Pinpoint the cell where the given text exists, returning its [X, Y] midpoint coordinate. 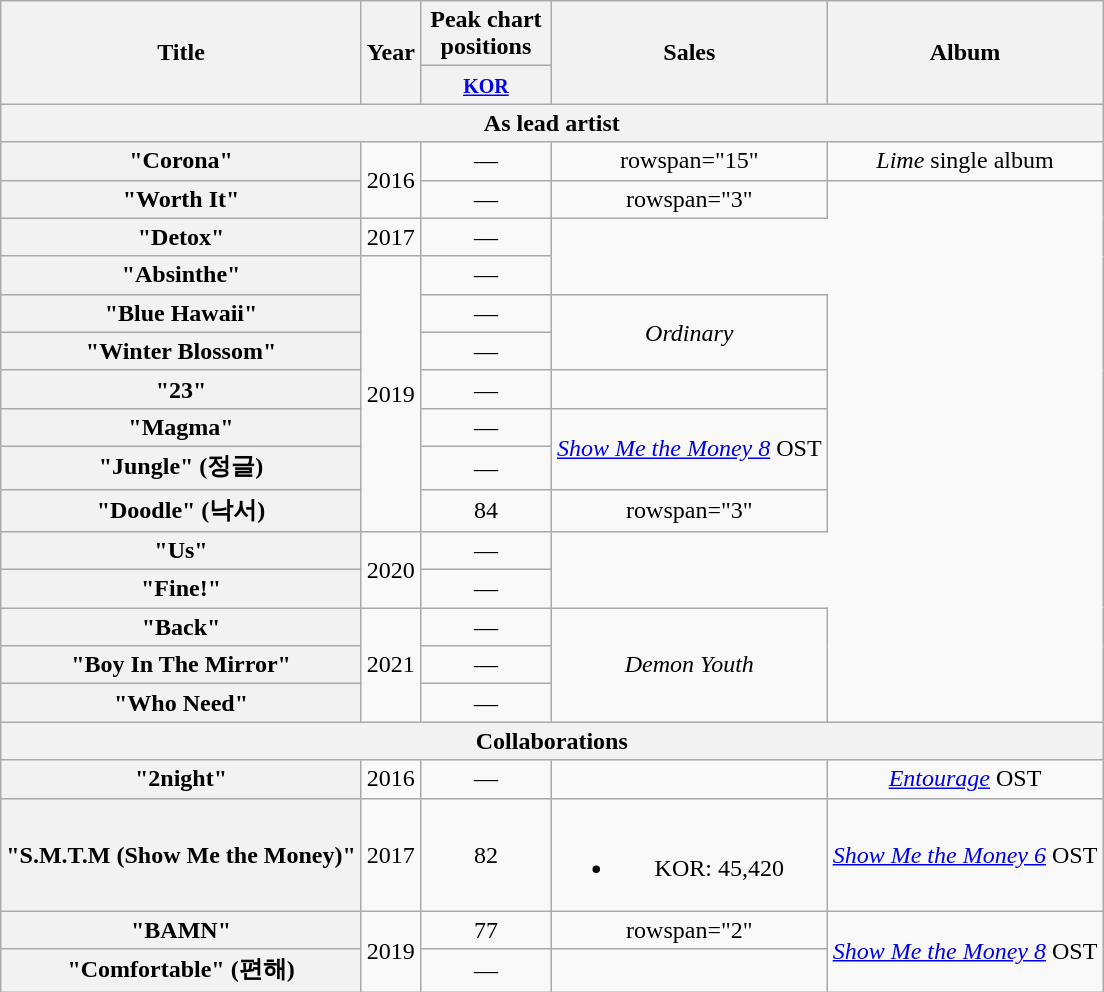
Collaborations [552, 741]
77 [486, 930]
"Absinthe" [182, 275]
Peak chart positions [486, 34]
"S.M.T.M (Show Me the Money)" [182, 854]
"Comfortable" (편해) [182, 970]
"Back" [182, 627]
rowspan="15" [689, 161]
Album [965, 52]
"Doodle" (낙서) [182, 510]
"Detox" [182, 237]
Title [182, 52]
"Winter Blossom" [182, 351]
"2night" [182, 779]
Show Me the Money 6 OST [965, 854]
Ordinary [689, 332]
KOR: 45,420 [689, 854]
Demon Youth [689, 665]
"Jungle" (정글) [182, 468]
As lead artist [552, 123]
Entourage OST [965, 779]
rowspan="2" [689, 930]
"Who Need" [182, 703]
"Blue Hawaii" [182, 313]
Year [390, 52]
"Boy In The Mirror" [182, 665]
KOR [486, 85]
2020 [390, 570]
"23" [182, 389]
Sales [689, 52]
Lime single album [965, 161]
"Corona" [182, 161]
2021 [390, 665]
82 [486, 854]
"Fine!" [182, 589]
"BAMN" [182, 930]
"Worth It" [182, 199]
84 [486, 510]
"Us" [182, 551]
"Magma" [182, 427]
